Search for the cell housing the specified text and yield its (x, y) center coordinate. 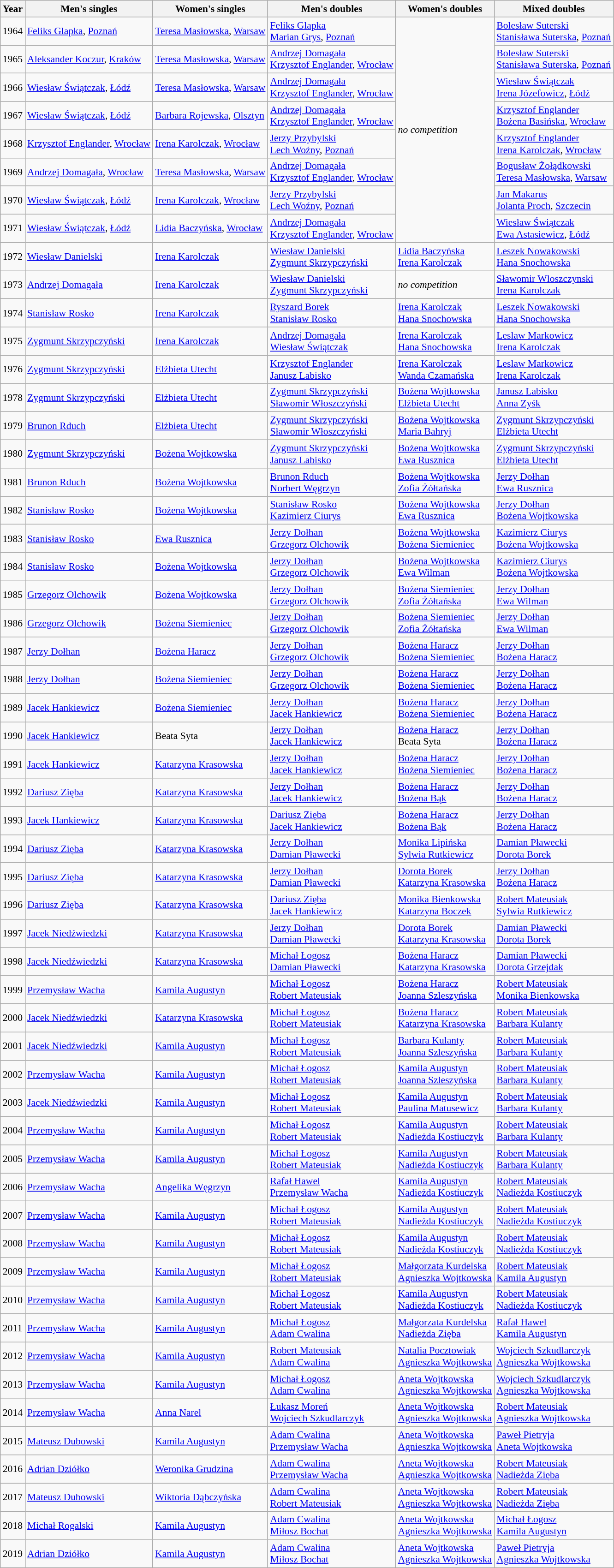
1999 (13, 990)
Robert MateusiakAdam Cwalina (331, 1356)
2017 (13, 1497)
1965 (13, 59)
Anna Narel (210, 1413)
Bożena WojtkowskaBożena Siemieniec (445, 539)
1998 (13, 961)
Michał Rogalski (89, 1525)
Robert MateusiakMonika Bienkowska (554, 990)
Krzysztof Englander, Wrocław (89, 144)
1970 (13, 200)
Krzysztof EnglanderIrena Karolczak, Wrocław (554, 144)
Małgorzata KurdelskaNadieżda Zięba (445, 1329)
Ryszard BorekStanisław Rosko (331, 313)
1996 (13, 905)
1990 (13, 736)
1979 (13, 426)
Małgorzata KurdelskaAgnieszka Wojtkowska (445, 1271)
Bożena WojtkowskaEwa Wilman (445, 566)
Jerzy DołhanEwa Rusznica (554, 483)
Janusz LabiskoAnna Zyśk (554, 398)
Kamila AugustynJoanna Szleszyńska (445, 1074)
1964 (13, 31)
Bogusław ŻołądkowskiTeresa Masłowska, Warsaw (554, 172)
2006 (13, 1187)
Zygmunt SkrzypczyńskiJanusz Labisko (331, 454)
1973 (13, 285)
Wiktoria Dąbczyńska (210, 1497)
Feliks GlapkaMarian Grys, Poznań (331, 31)
2004 (13, 1131)
Rafał HawelPrzemysław Wacha (331, 1187)
Bożena WojtkowskaZofia Żółtańska (445, 483)
2001 (13, 1046)
1971 (13, 229)
1969 (13, 172)
1972 (13, 256)
2005 (13, 1159)
1983 (13, 539)
Krzysztof EnglanderJanusz Labisko (331, 369)
1984 (13, 566)
Robert MateusiakAgnieszka Wojtkowska (554, 1413)
1974 (13, 313)
1995 (13, 877)
Andrzej DomagałaWiesław Świątczak (331, 341)
Sławomir WloszczynskiIrena Karolczak (554, 285)
Bożena HaraczJoanna Szleszyńska (445, 990)
2012 (13, 1356)
Jerzy DołhanBożena Wojtkowska (554, 510)
2018 (13, 1525)
Wiesław ŚwiątczakIrena Józefowicz, Łódź (554, 88)
Łukasz MoreńWojciech Szkudlarczyk (331, 1413)
Bożena WojtkowskaElżbieta Utecht (445, 398)
1975 (13, 341)
2019 (13, 1554)
Andrzej Domagała (89, 285)
2016 (13, 1469)
Monika LipińskaSylwia Rutkiewicz (445, 849)
1997 (13, 934)
Bożena HaraczBeata Syta (445, 736)
2007 (13, 1215)
Robert MateusiakSylwia Rutkiewicz (554, 905)
Paweł PietryjaAneta Wojtkowska (554, 1441)
2003 (13, 1103)
1968 (13, 144)
Angelika Węgrzyn (210, 1187)
1981 (13, 483)
1980 (13, 454)
Bożena WojtkowskaMaria Bahryj (445, 426)
1991 (13, 764)
Irena KarolczakWanda Czamańska (445, 369)
1985 (13, 595)
2015 (13, 1441)
Ewa Rusznica (210, 539)
Aleksander Koczur, Kraków (89, 59)
Year (13, 9)
Michał ŁogoszDamian Pławecki (331, 961)
Stanisław RoskoKazimierz Ciurys (331, 510)
1994 (13, 849)
Women's singles (210, 9)
Weronika Grudzina (210, 1469)
Barbara KulantyJoanna Szleszyńska (445, 1046)
1982 (13, 510)
Monika BienkowskaKatarzyna Boczek (445, 905)
Lidia Baczyńska, Wrocław (210, 229)
Feliks Glapka, Poznań (89, 31)
1976 (13, 369)
Men's singles (89, 9)
Damian PławeckiDorota Grzejdak (554, 961)
Rafał HawelKamila Augustyn (554, 1329)
2000 (13, 1018)
2013 (13, 1385)
Beata Syta (210, 736)
Kamila AugustynPaulina Matusewicz (445, 1103)
Lidia BaczyńskaIrena Karolczak (445, 256)
Adam CwalinaRobert Mateusiak (331, 1497)
Wiesław ŚwiątczakEwa Astasiewicz, Łódź (554, 229)
1993 (13, 820)
1978 (13, 398)
1989 (13, 708)
1967 (13, 115)
1966 (13, 88)
Krzysztof EnglanderBożena Basińska, Wrocław (554, 115)
1992 (13, 793)
Men's doubles (331, 9)
1986 (13, 623)
2014 (13, 1413)
Paweł PietryjaAgnieszka Wojtkowska (554, 1554)
Women's doubles (445, 9)
Robert MateusiakKamila Augustyn (554, 1271)
Bożena Haracz (210, 651)
2002 (13, 1074)
2009 (13, 1271)
2010 (13, 1300)
Michał ŁogoszKamila Augustyn (554, 1525)
Andrzej Domagała, Wrocław (89, 172)
2008 (13, 1244)
Natalia PocztowiakAgnieszka Wojtkowska (445, 1356)
Mixed doubles (554, 9)
Jan MakarusJolanta Proch, Szczecin (554, 200)
1988 (13, 680)
2011 (13, 1329)
Brunon RduchNorbert Węgrzyn (331, 483)
Wiesław Danielski (89, 256)
Barbara Rojewska, Olsztyn (210, 115)
1987 (13, 651)
